Determine the [x, y] coordinate at the center of the cell enclosing the given text.  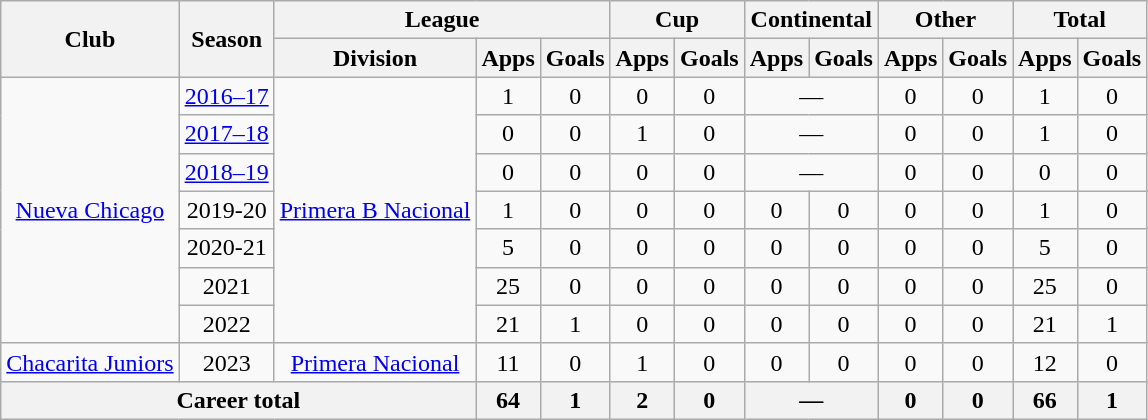
2021 [226, 286]
Season [226, 39]
2022 [226, 324]
Total [1080, 20]
Primera B Nacional [375, 210]
Primera Nacional [375, 362]
2020-21 [226, 248]
2 [642, 400]
12 [1045, 362]
Nueva Chicago [90, 210]
11 [508, 362]
Other [945, 20]
2016–17 [226, 96]
Chacarita Juniors [90, 362]
Cup [677, 20]
2023 [226, 362]
2019-20 [226, 210]
64 [508, 400]
Career total [238, 400]
2018–19 [226, 172]
Club [90, 39]
Division [375, 58]
66 [1045, 400]
League [442, 20]
Continental [811, 20]
2017–18 [226, 134]
